For the text-containing cell, return its midpoint in (x, y) coordinate format. 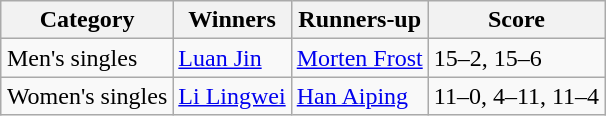
Score (516, 20)
Women's singles (86, 96)
15–2, 15–6 (516, 58)
Han Aiping (360, 96)
Li Lingwei (232, 96)
Category (86, 20)
Luan Jin (232, 58)
Morten Frost (360, 58)
Runners-up (360, 20)
Winners (232, 20)
Men's singles (86, 58)
11–0, 4–11, 11–4 (516, 96)
